Return [x, y] of the center of cell containing provided text 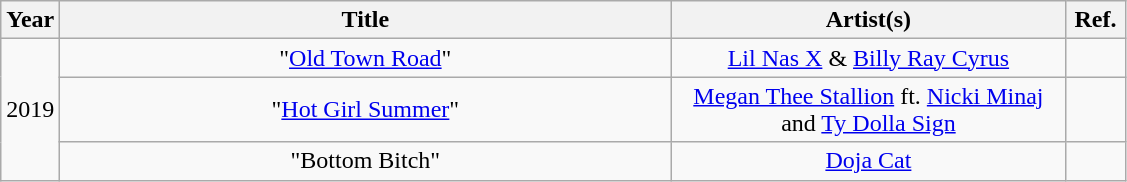
Artist(s) [868, 20]
Doja Cat [868, 161]
2019 [30, 110]
"Old Town Road" [366, 58]
Year [30, 20]
Megan Thee Stallion ft. Nicki Minaj and Ty Dolla Sign [868, 110]
Title [366, 20]
Lil Nas X & Billy Ray Cyrus [868, 58]
"Bottom Bitch" [366, 161]
Ref. [1096, 20]
"Hot Girl Summer" [366, 110]
